Detect which cell encompasses the target text, then output its [x, y] center coordinate. 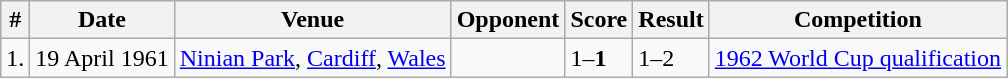
Venue [312, 20]
Result [671, 20]
Competition [858, 20]
1962 World Cup qualification [858, 58]
Opponent [508, 20]
Date [102, 20]
1. [16, 58]
1–1 [599, 58]
Score [599, 20]
# [16, 20]
19 April 1961 [102, 58]
Ninian Park, Cardiff, Wales [312, 58]
1–2 [671, 58]
